Extract the (X, Y) coordinate from the center of the cell holding the provided text.  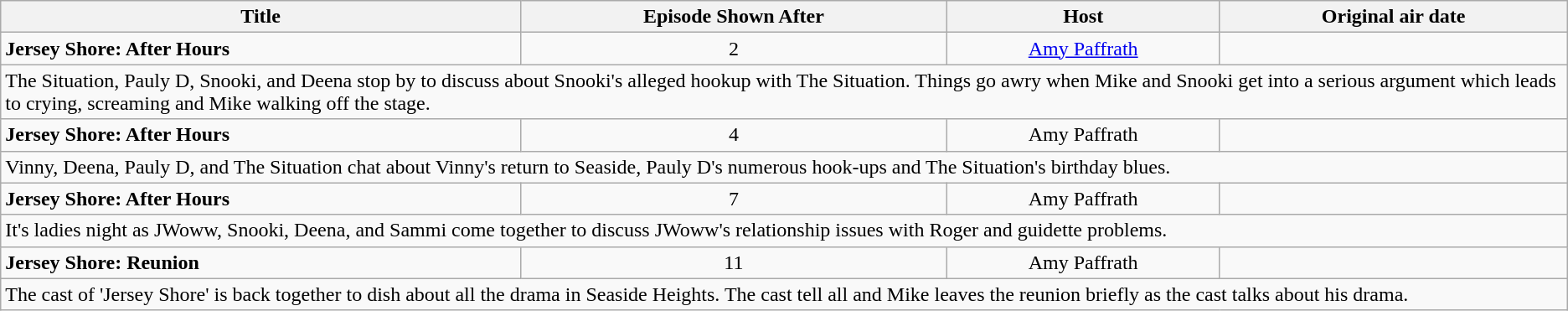
Original air date (1394, 17)
4 (734, 135)
7 (734, 199)
2 (734, 49)
Episode Shown After (734, 17)
It's ladies night as JWoww, Snooki, Deena, and Sammi come together to discuss JWoww's relationship issues with Roger and guidette problems. (784, 231)
Host (1083, 17)
11 (734, 262)
Jersey Shore: Reunion (261, 262)
Vinny, Deena, Pauly D, and The Situation chat about Vinny's return to Seaside, Pauly D's numerous hook-ups and The Situation's birthday blues. (784, 167)
Title (261, 17)
